Extract the [X, Y] coordinate from the center of the cell holding the provided text.  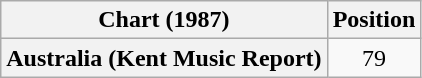
Australia (Kent Music Report) [164, 58]
Position [374, 20]
79 [374, 58]
Chart (1987) [164, 20]
